Search for the cell housing the specified text and yield its [x, y] center coordinate. 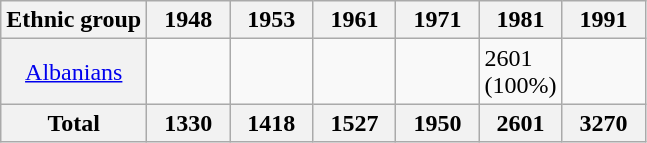
1953 [272, 20]
1991 [604, 20]
Total [74, 123]
1950 [438, 123]
1330 [188, 123]
Ethnic group [74, 20]
2601 [520, 123]
1961 [354, 20]
3270 [604, 123]
Albanians [74, 72]
1971 [438, 20]
1527 [354, 123]
1981 [520, 20]
1418 [272, 123]
1948 [188, 20]
2601 (100%) [520, 72]
